Pinpoint the cell where the given text exists, returning its (x, y) midpoint coordinate. 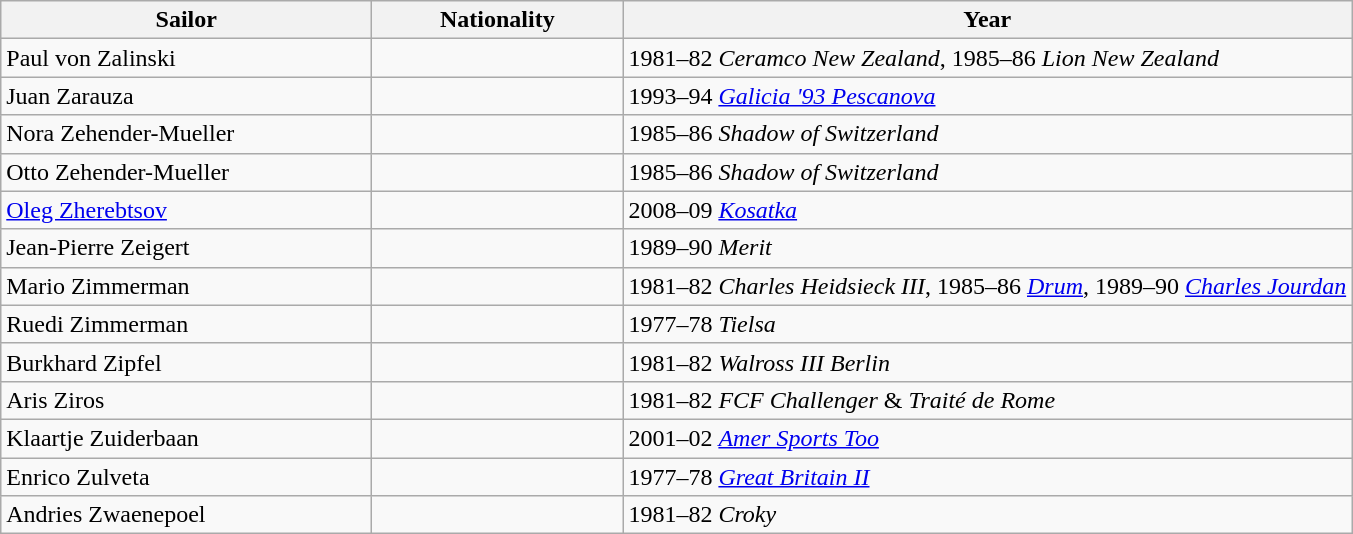
Mario Zimmerman (186, 286)
Year (988, 20)
2001–02 Amer Sports Too (988, 438)
1977–78 Great Britain II (988, 477)
Nationality (498, 20)
1981–82 FCF Challenger & Traité de Rome (988, 400)
Oleg Zherebtsov (186, 210)
1981–82 Ceramco New Zealand, 1985–86 Lion New Zealand (988, 58)
1989–90 Merit (988, 248)
Andries Zwaenepoel (186, 515)
1981–82 Charles Heidsieck III, 1985–86 Drum, 1989–90 Charles Jourdan (988, 286)
Aris Ziros (186, 400)
Paul von Zalinski (186, 58)
Otto Zehender-Mueller (186, 172)
Jean-Pierre Zeigert (186, 248)
Nora Zehender-Mueller (186, 134)
Juan Zarauza (186, 96)
2008–09 Kosatka (988, 210)
Klaartje Zuiderbaan (186, 438)
1981–82 Walross III Berlin (988, 362)
1977–78 Tielsa (988, 324)
Burkhard Zipfel (186, 362)
Ruedi Zimmerman (186, 324)
Sailor (186, 20)
1981–82 Croky (988, 515)
1993–94 Galicia '93 Pescanova (988, 96)
Enrico Zulveta (186, 477)
